Determine the (x, y) coordinate at the center of the cell enclosing the given text.  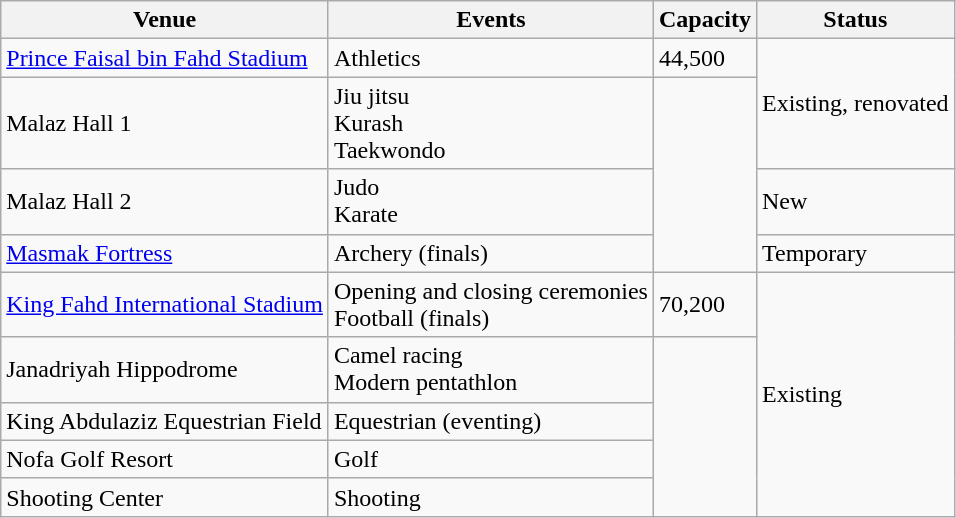
Shooting Center (165, 497)
JudoKarate (490, 202)
King Abdulaziz Equestrian Field (165, 421)
Prince Faisal bin Fahd Stadium (165, 58)
Jiu jitsuKurashTaekwondo (490, 123)
Equestrian (eventing) (490, 421)
Camel racingModern pentathlon (490, 370)
Golf (490, 459)
Capacity (704, 20)
Athletics (490, 58)
44,500 (704, 58)
Venue (165, 20)
Janadriyah Hippodrome (165, 370)
Malaz Hall 2 (165, 202)
Nofa Golf Resort (165, 459)
Masmak Fortress (165, 253)
King Fahd International Stadium (165, 304)
Status (855, 20)
New (855, 202)
Opening and closing ceremoniesFootball (finals) (490, 304)
Events (490, 20)
Temporary (855, 253)
Archery (finals) (490, 253)
70,200 (704, 304)
Existing, renovated (855, 104)
Malaz Hall 1 (165, 123)
Shooting (490, 497)
Existing (855, 394)
